Output the [x, y] coordinate of the center of the cell containing the given text.  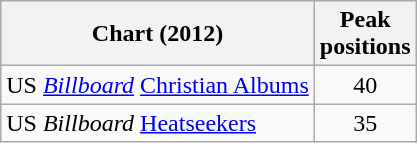
Peakpositions [365, 34]
40 [365, 85]
35 [365, 123]
Chart (2012) [158, 34]
US Billboard Heatseekers [158, 123]
US Billboard Christian Albums [158, 85]
